Extract the [x, y] coordinate from the center of the cell holding the provided text.  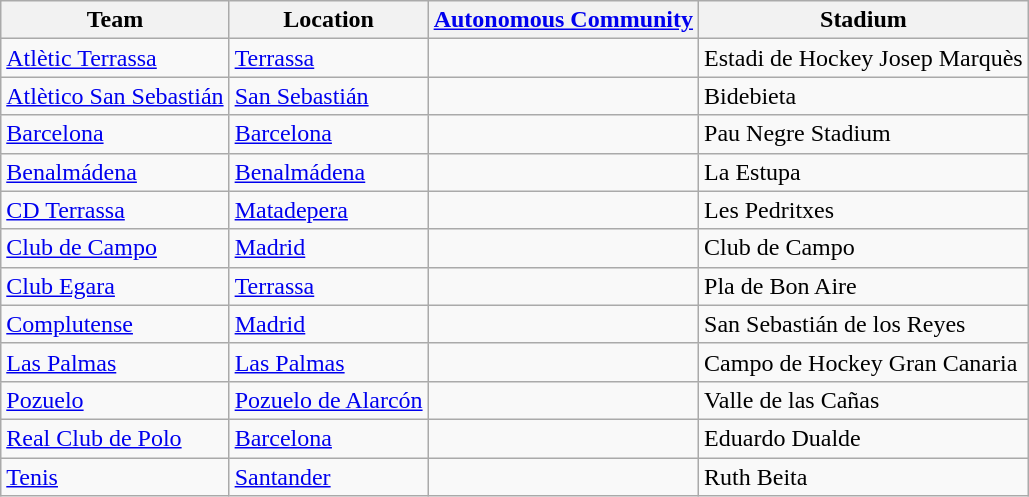
Matadepera [328, 210]
CD Terrassa [115, 210]
Complutense [115, 324]
Eduardo Dualde [864, 438]
Atlètico San Sebastián [115, 96]
Ruth Beita [864, 477]
Estadi de Hockey Josep Marquès [864, 58]
Pozuelo de Alarcón [328, 400]
Pozuelo [115, 400]
Autonomous Community [563, 20]
Campo de Hockey Gran Canaria [864, 362]
La Estupa [864, 172]
Pla de Bon Aire [864, 286]
San Sebastián [328, 96]
Bidebieta [864, 96]
Stadium [864, 20]
Pau Negre Stadium [864, 134]
Team [115, 20]
Club Egara [115, 286]
Location [328, 20]
Tenis [115, 477]
Real Club de Polo [115, 438]
Les Pedritxes [864, 210]
San Sebastián de los Reyes [864, 324]
Valle de las Cañas [864, 400]
Atlètic Terrassa [115, 58]
Santander [328, 477]
